Return (X, Y) of the center of cell containing provided text 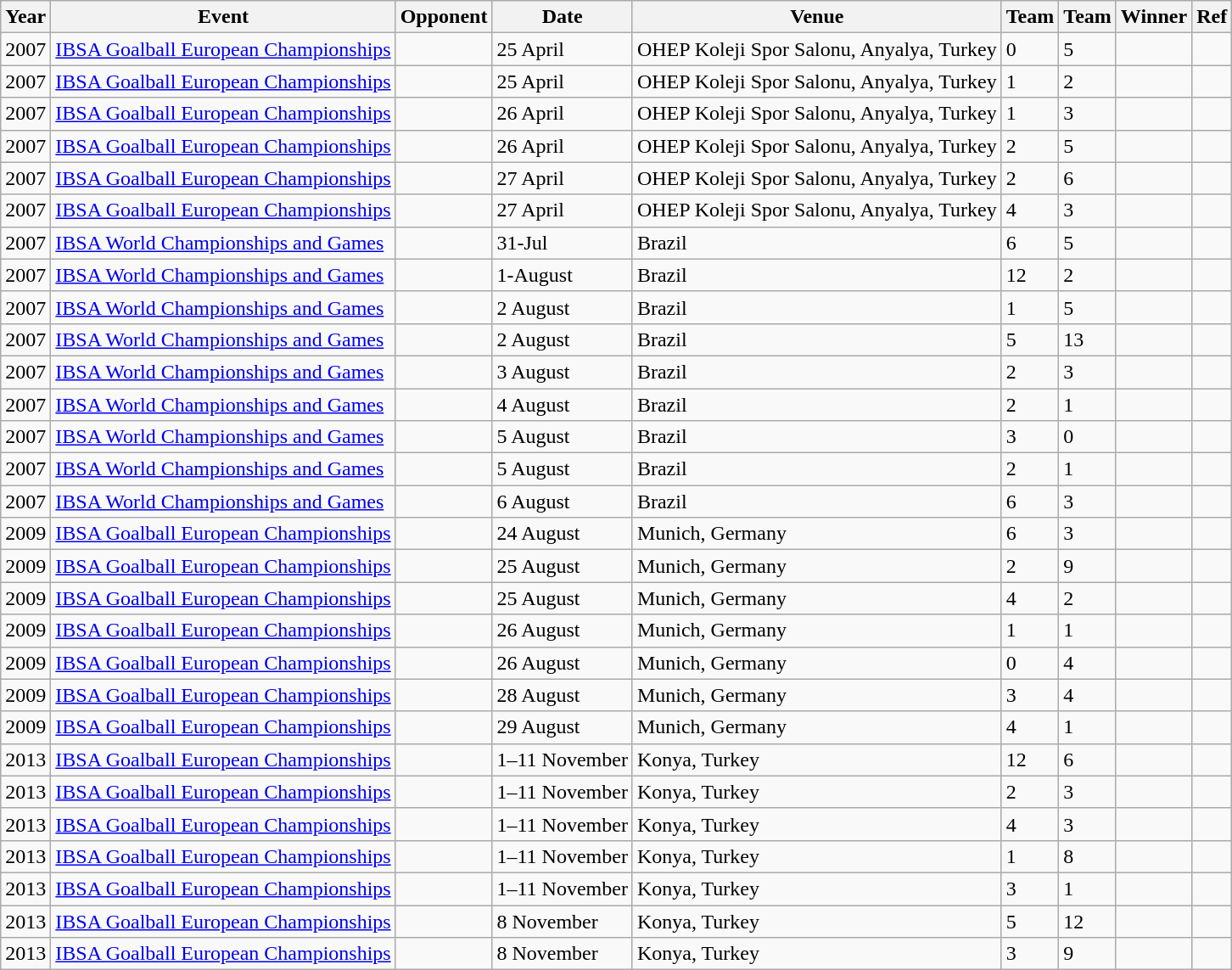
4 August (562, 405)
24 August (562, 534)
3 August (562, 372)
Event (223, 17)
Winner (1154, 17)
Year (25, 17)
8 (1088, 856)
31-Jul (562, 243)
1-August (562, 275)
Venue (816, 17)
Opponent (444, 17)
Date (562, 17)
13 (1088, 339)
28 August (562, 695)
29 August (562, 727)
Ref (1212, 17)
6 August (562, 502)
